Output the (x, y) coordinate of the center of the cell containing the given text.  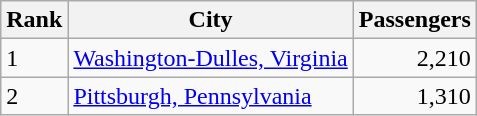
2,210 (414, 58)
Washington-Dulles, Virginia (210, 58)
Passengers (414, 20)
Rank (34, 20)
1,310 (414, 96)
2 (34, 96)
1 (34, 58)
Pittsburgh, Pennsylvania (210, 96)
City (210, 20)
